Find where the given text appears and provide that cell's center as [x, y] coordinate. 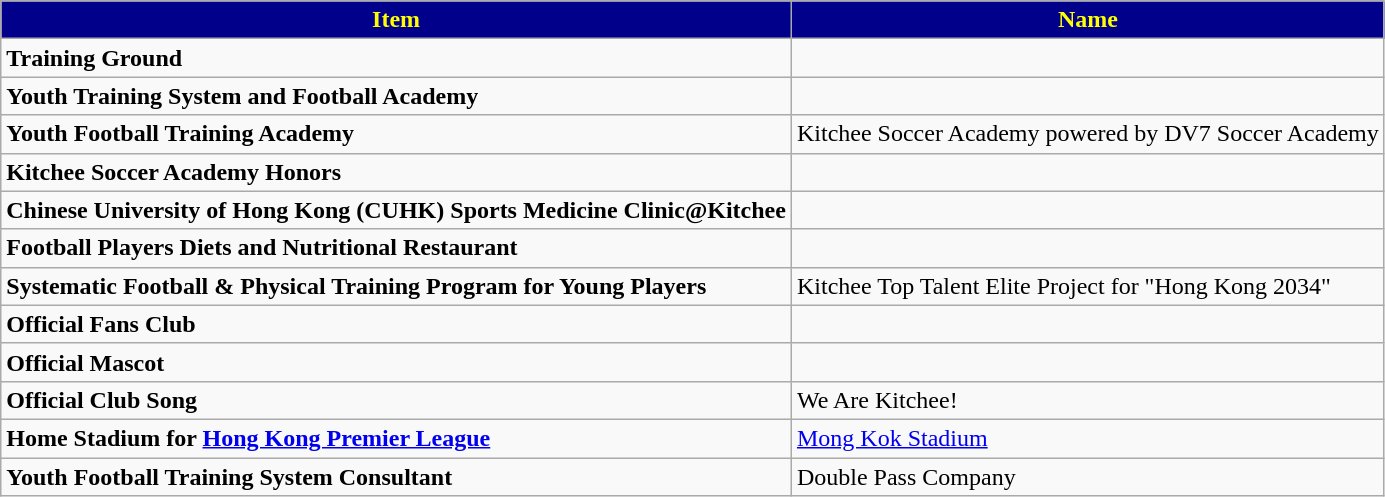
Training Ground [396, 58]
Chinese University of Hong Kong (CUHK) Sports Medicine Clinic@Kitchee [396, 210]
Item [396, 20]
We Are Kitchee! [1088, 400]
Youth Football Training Academy [396, 134]
Kitchee Soccer Academy powered by DV7 Soccer Academy [1088, 134]
Double Pass Company [1088, 477]
Official Club Song [396, 400]
Official Fans Club [396, 324]
Kitchee Soccer Academy Honors [396, 172]
Mong Kok Stadium [1088, 438]
Kitchee Top Talent Elite Project for "Hong Kong 2034" [1088, 286]
Official Mascot [396, 362]
Home Stadium for Hong Kong Premier League [396, 438]
Youth Training System and Football Academy [396, 96]
Systematic Football & Physical Training Program for Young Players [396, 286]
Name [1088, 20]
Football Players Diets and Nutritional Restaurant [396, 248]
Youth Football Training System Consultant [396, 477]
